From the cell containing the given text, extract its center point as [X, Y] coordinate. 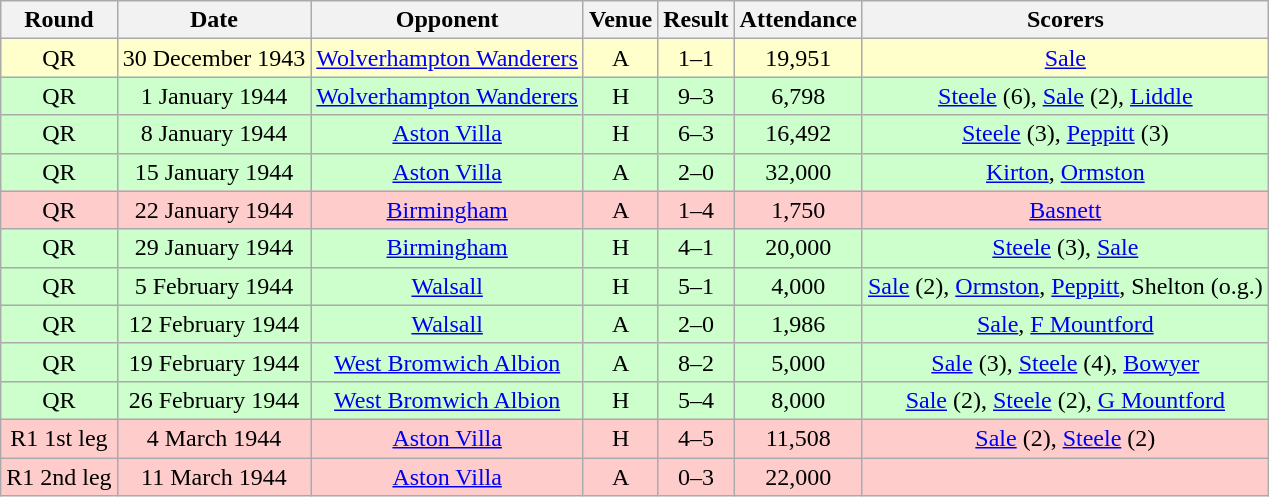
Opponent [448, 20]
Steele (6), Sale (2), Liddle [1065, 96]
8,000 [798, 400]
4 March 1944 [214, 438]
Sale (2), Steele (2) [1065, 438]
4,000 [798, 286]
8–2 [696, 362]
9–3 [696, 96]
R1 2nd leg [59, 477]
11,508 [798, 438]
Attendance [798, 20]
1,986 [798, 324]
16,492 [798, 134]
1–4 [696, 210]
1,750 [798, 210]
30 December 1943 [214, 58]
Sale (2), Ormston, Peppitt, Shelton (o.g.) [1065, 286]
Venue [620, 20]
0–3 [696, 477]
8 January 1944 [214, 134]
Sale (3), Steele (4), Bowyer [1065, 362]
19 February 1944 [214, 362]
5 February 1944 [214, 286]
1–1 [696, 58]
Result [696, 20]
Kirton, Ormston [1065, 172]
19,951 [798, 58]
22 January 1944 [214, 210]
5–1 [696, 286]
22,000 [798, 477]
11 March 1944 [214, 477]
Basnett [1065, 210]
4–1 [696, 248]
26 February 1944 [214, 400]
5,000 [798, 362]
5–4 [696, 400]
20,000 [798, 248]
12 February 1944 [214, 324]
29 January 1944 [214, 248]
Steele (3), Peppitt (3) [1065, 134]
Sale [1065, 58]
R1 1st leg [59, 438]
6–3 [696, 134]
4–5 [696, 438]
32,000 [798, 172]
1 January 1944 [214, 96]
Sale (2), Steele (2), G Mountford [1065, 400]
Sale, F Mountford [1065, 324]
Steele (3), Sale [1065, 248]
Date [214, 20]
6,798 [798, 96]
Scorers [1065, 20]
Round [59, 20]
15 January 1944 [214, 172]
